From the cell containing the given text, extract its center point as (X, Y) coordinate. 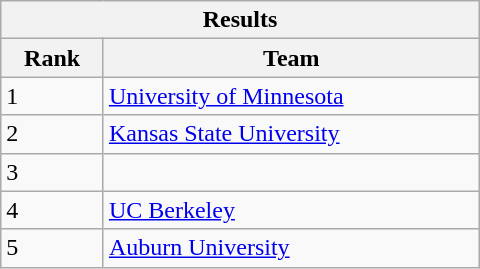
Results (240, 20)
University of Minnesota (291, 96)
Kansas State University (291, 134)
4 (52, 210)
5 (52, 248)
1 (52, 96)
Rank (52, 58)
Auburn University (291, 248)
UC Berkeley (291, 210)
2 (52, 134)
Team (291, 58)
3 (52, 172)
